Search for the cell housing the specified text and yield its (x, y) center coordinate. 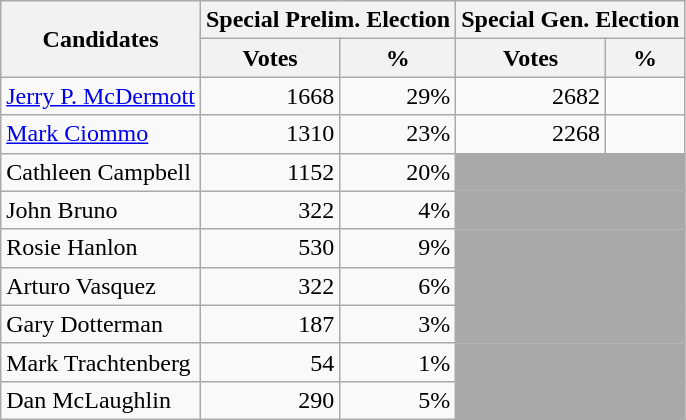
3% (398, 324)
Rosie Hanlon (101, 248)
1310 (270, 134)
5% (398, 400)
54 (270, 362)
Special Gen. Election (570, 20)
6% (398, 286)
290 (270, 400)
187 (270, 324)
Gary Dotterman (101, 324)
Candidates (101, 39)
9% (398, 248)
John Bruno (101, 210)
1668 (270, 96)
Arturo Vasquez (101, 286)
2268 (531, 134)
Special Prelim. Election (328, 20)
23% (398, 134)
Mark Trachtenberg (101, 362)
4% (398, 210)
Jerry P. McDermott (101, 96)
29% (398, 96)
Mark Ciommo (101, 134)
2682 (531, 96)
1% (398, 362)
Cathleen Campbell (101, 172)
20% (398, 172)
530 (270, 248)
Dan McLaughlin (101, 400)
1152 (270, 172)
